Scan for the cell matching the given text and deliver its (X, Y) coordinate at center. 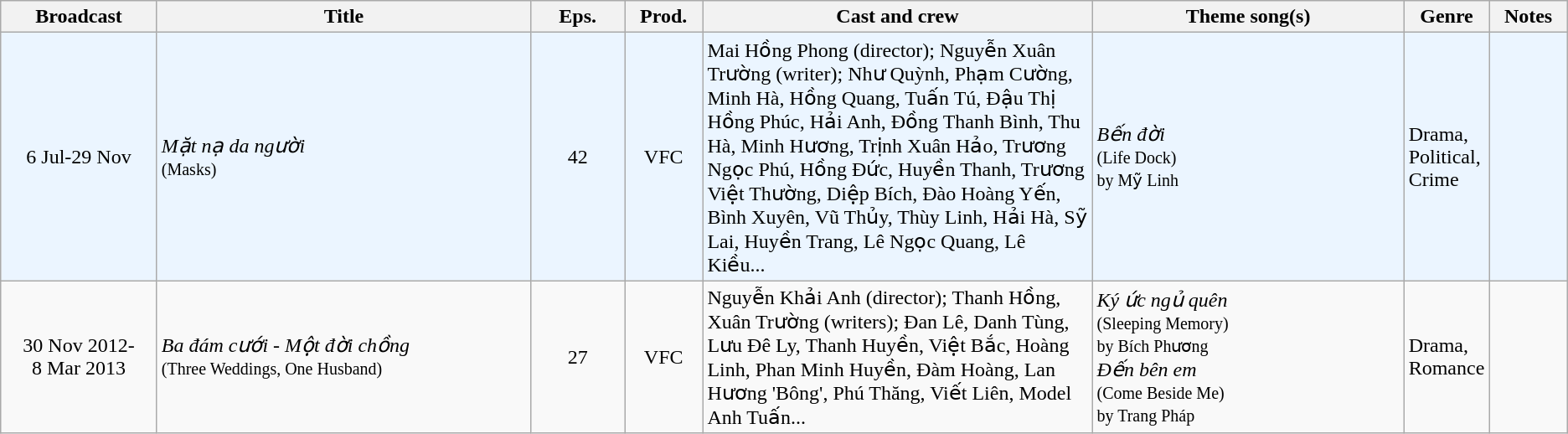
Bến đời (Life Dock)by Mỹ Linh (1248, 157)
Drama, Romance (1447, 357)
27 (578, 357)
Notes (1528, 17)
Cast and crew (898, 17)
6 Jul-29 Nov (79, 157)
30 Nov 2012-8 Mar 2013 (79, 357)
Prod. (663, 17)
Theme song(s) (1248, 17)
Drama, Political, Crime (1447, 157)
Broadcast (79, 17)
Ba đám cưới - Một đời chồng (Three Weddings, One Husband) (343, 357)
Title (343, 17)
Eps. (578, 17)
Genre (1447, 17)
Ký ức ngủ quên (Sleeping Memory)by Bích PhươngĐến bên em (Come Beside Me)by Trang Pháp (1248, 357)
42 (578, 157)
Mặt nạ da người (Masks) (343, 157)
